Scan for the cell matching the given text and deliver its (X, Y) coordinate at center. 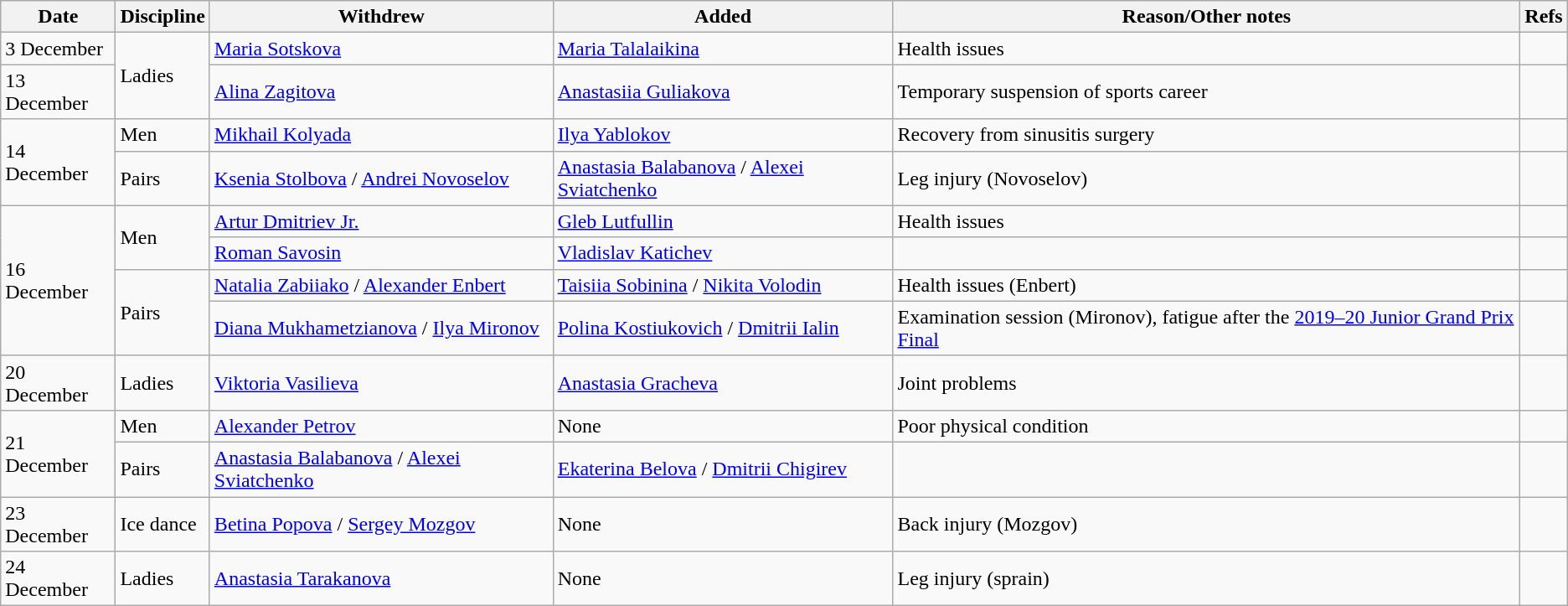
Poor physical condition (1206, 426)
20 December (59, 382)
Refs (1544, 17)
Leg injury (sprain) (1206, 578)
Maria Talalaikina (723, 49)
Alexander Petrov (381, 426)
Discipline (162, 17)
Maria Sotskova (381, 49)
Anastasiia Guliakova (723, 92)
Roman Savosin (381, 253)
23 December (59, 523)
Recovery from sinusitis surgery (1206, 135)
14 December (59, 163)
Diana Mukhametzianova / Ilya Mironov (381, 329)
Mikhail Kolyada (381, 135)
13 December (59, 92)
24 December (59, 578)
21 December (59, 453)
Withdrew (381, 17)
Health issues (Enbert) (1206, 285)
Examination session (Mironov), fatigue after the 2019–20 Junior Grand Prix Final (1206, 329)
Viktoria Vasilieva (381, 382)
Betina Popova / Sergey Mozgov (381, 523)
Joint problems (1206, 382)
Back injury (Mozgov) (1206, 523)
16 December (59, 280)
Vladislav Katichev (723, 253)
Alina Zagitova (381, 92)
Ekaterina Belova / Dmitrii Chigirev (723, 469)
Ilya Yablokov (723, 135)
Artur Dmitriev Jr. (381, 221)
Polina Kostiukovich / Dmitrii Ialin (723, 329)
Leg injury (Novoselov) (1206, 178)
Ice dance (162, 523)
Gleb Lutfullin (723, 221)
Ksenia Stolbova / Andrei Novoselov (381, 178)
Temporary suspension of sports career (1206, 92)
Anastasia Tarakanova (381, 578)
Natalia Zabiiako / Alexander Enbert (381, 285)
Reason/Other notes (1206, 17)
3 December (59, 49)
Added (723, 17)
Taisiia Sobinina / Nikita Volodin (723, 285)
Date (59, 17)
Anastasia Gracheva (723, 382)
